Pinpoint the cell where the given text exists, returning its [x, y] midpoint coordinate. 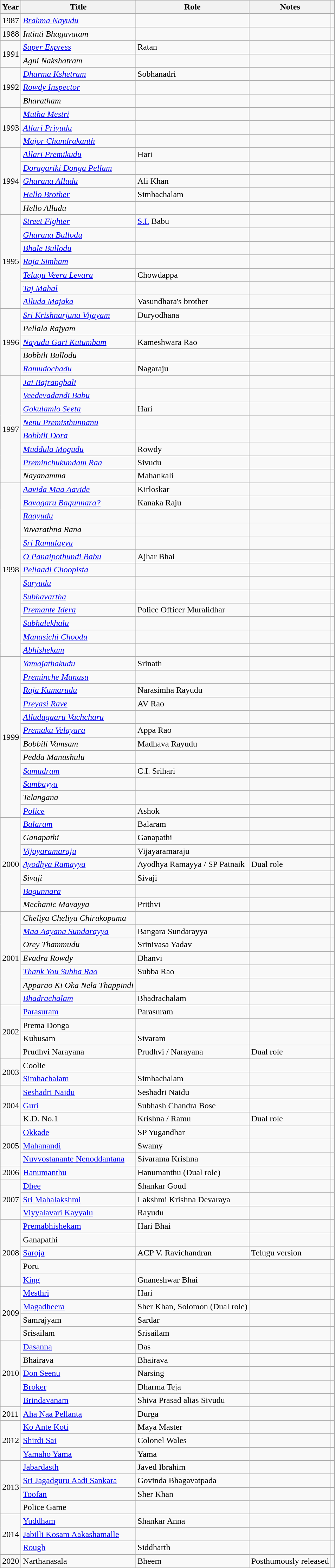
Dasanna [78, 1347]
K.D. No.1 [78, 1119]
Coolie [78, 1065]
Year [11, 7]
King [78, 1280]
Rough [78, 1548]
Muddula Mogudu [78, 449]
Ali Khan [193, 181]
1999 [11, 737]
Narasimha Rayudu [193, 690]
Police Game [78, 1507]
Telangana [78, 797]
Ratan [193, 47]
Premaku Velayara [78, 730]
Mesthri [78, 1293]
Appa Rao [193, 730]
Brahma Nayudu [78, 20]
SP Yugandhar [193, 1132]
Pellaadi Choopista [78, 569]
Vasundhara's brother [193, 302]
Rowdy [193, 449]
Sivaram [193, 1039]
Telugu Veera Levara [78, 275]
Manasichi Choodu [78, 637]
Role [193, 7]
Maya Master [193, 1427]
Abhishekam [78, 650]
Rayudu [193, 1213]
Dhanvi [193, 958]
Premabhishekam [78, 1226]
1994 [11, 181]
Jai Bajrangbali [78, 382]
Subhavartha [78, 597]
Swamy [193, 1146]
Toofan [78, 1494]
Yuddham [78, 1521]
Kubusam [78, 1039]
Bobbili Vamsam [78, 744]
Nayanamma [78, 476]
Dhee [78, 1186]
Police Officer Muralidhar [193, 610]
2005 [11, 1146]
Orey Thammudu [78, 945]
Viyyalavari Kayyalu [78, 1213]
Ayodhya Ramayya [78, 864]
Okkade [78, 1132]
Intinti Bhagavatam [78, 34]
Notes [290, 7]
Rowdy Inspector [78, 87]
1988 [11, 34]
Veedevadandi Babu [78, 396]
Evadra Rowdy [78, 958]
Premante Idera [78, 610]
Preyasi Rave [78, 704]
Colonel Wales [193, 1440]
Bharatham [78, 101]
S.I. Babu [193, 221]
Posthumously released [290, 1561]
Sobhanadri [193, 74]
Siddharth [193, 1548]
Ajhar Bhai [193, 556]
2013 [11, 1487]
Subba Rao [193, 971]
2007 [11, 1199]
Prudhvi / Narayana [193, 1052]
Lakshmi Krishna Devaraya [193, 1199]
Thank You Subba Rao [78, 971]
Police [78, 811]
Alluda Majaka [78, 302]
Aavida Maa Aavide [78, 489]
Brindavanam [78, 1400]
Poru [78, 1266]
ACP V. Ravichandran [193, 1253]
Prithvi [193, 905]
Agni Nakshatram [78, 61]
Gokulamlo Seeta [78, 409]
Gharana Alludu [78, 181]
Major Chandrakanth [78, 141]
1991 [11, 54]
Bangara Sundarayya [193, 931]
Hanumanthu (Dual role) [193, 1172]
Guri [78, 1106]
1996 [11, 342]
Sri Krishnarjuna Vijayam [78, 315]
Sambayya [78, 784]
Sri Jagadguru Aadi Sankara [78, 1481]
1992 [11, 87]
Prudhvi Narayana [78, 1052]
Yamajathakudu [78, 663]
Prema Donga [78, 1025]
Samudram [78, 770]
Nenu Premisthunnanu [78, 422]
Raja Simham [78, 262]
Samrajyam [78, 1320]
2014 [11, 1534]
Ko Ante Koti [78, 1427]
Durga [193, 1413]
Kameshwara Rao [193, 342]
Bobbili Bullodu [78, 355]
Bobbili Dora [78, 436]
Doragariki Donga Pellam [78, 168]
Sivarama Krishna [193, 1159]
Sher Khan [193, 1494]
1997 [11, 429]
Narsing [193, 1373]
2010 [11, 1373]
Shankar Anna [193, 1521]
Hello Brother [78, 195]
Sri Ramulayya [78, 543]
Title [78, 7]
AV Rao [193, 704]
Mechanic Mavayya [78, 905]
Ayodhya Ramayya / SP Patnaik [193, 864]
Raayudu [78, 516]
Ramudochadu [78, 369]
Hello Alludu [78, 208]
2020 [11, 1561]
Saroja [78, 1253]
Gnaneshwar Bhai [193, 1280]
Raja Kumarudu [78, 690]
Pedda Manushulu [78, 757]
Allari Priyudu [78, 127]
Taj Mahal [78, 288]
2004 [11, 1106]
2011 [11, 1413]
Ashok [193, 811]
Krishna / Ramu [193, 1119]
2003 [11, 1072]
Telugu version [290, 1253]
Shankar Goud [193, 1186]
Javed Ibrahim [193, 1467]
Sri Mahalakshmi [78, 1199]
Srinivasa Yadav [193, 945]
Nagaraju [193, 369]
Maa Aayana Sundarayya [78, 931]
2006 [11, 1172]
Sivudu [193, 462]
2009 [11, 1313]
Street Fighter [78, 221]
Preminche Manasu [78, 677]
Yama [193, 1454]
Yamaho Yama [78, 1454]
Mahankali [193, 476]
Gharana Bullodu [78, 235]
Hanumanthu [78, 1172]
Magadheera [78, 1306]
2000 [11, 864]
Narthanasala [78, 1561]
Das [193, 1347]
Allari Premikudu [78, 154]
Srinath [193, 663]
Shiva Prasad alias Sivudu [193, 1400]
Govinda Bhagavatpada [193, 1481]
1995 [11, 262]
Nayudu Gari Kutumbam [78, 342]
Mahanandi [78, 1146]
Subhash Chandra Bose [193, 1106]
Sher Khan, Solomon (Dual role) [193, 1306]
Shirdi Sai [78, 1440]
2008 [11, 1253]
Hari Bhai [193, 1226]
Duryodhana [193, 315]
Suryudu [78, 583]
Preminchukundam Raa [78, 462]
Sardar [193, 1320]
1998 [11, 569]
Dharma Kshetram [78, 74]
Subhalekhalu [78, 623]
Yuvarathna Rana [78, 529]
1993 [11, 127]
2001 [11, 958]
Bagunnara [78, 891]
Kanaka Raju [193, 503]
Pellala Rajyam [78, 328]
Super Express [78, 47]
Dharma Teja [193, 1387]
O Panaipothundi Babu [78, 556]
Don Seenu [78, 1373]
Chowdappa [193, 275]
Bhale Bullodu [78, 248]
2002 [11, 1032]
Kirloskar [193, 489]
Mutha Mestri [78, 114]
1987 [11, 20]
Jabardasth [78, 1467]
Broker [78, 1387]
Bheem [193, 1561]
Alludugaaru Vachcharu [78, 717]
Aha Naa Pellanta [78, 1413]
Bavagaru Bagunnara? [78, 503]
Madhava Rayudu [193, 744]
Nuvvostanante Nenoddantana [78, 1159]
Cheliya Cheliya Chirukopama [78, 918]
2012 [11, 1440]
C.I. Srihari [193, 770]
Jabilli Kosam Aakashamalle [78, 1534]
Apparao Ki Oka Nela Thappindi [78, 985]
